Search for the cell housing the specified text and yield its (X, Y) center coordinate. 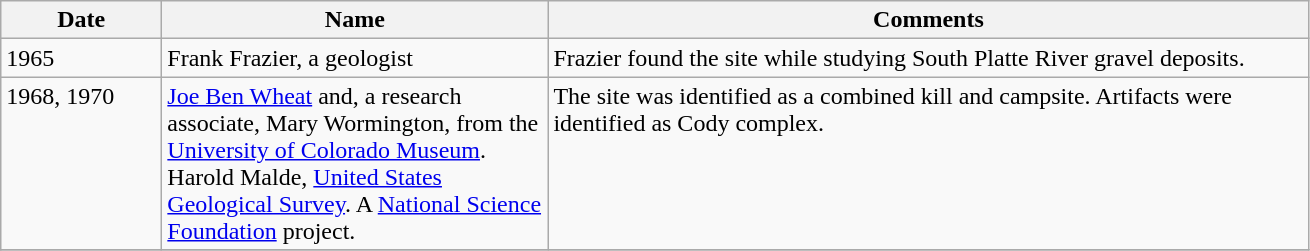
Date (82, 20)
Frank Frazier, a geologist (355, 58)
Frazier found the site while studying South Platte River gravel deposits. (928, 58)
1965 (82, 58)
The site was identified as a combined kill and campsite. Artifacts were identified as Cody complex. (928, 164)
1968, 1970 (82, 164)
Name (355, 20)
Comments (928, 20)
